Extract the (x, y) coordinate from the center of the cell holding the provided text.  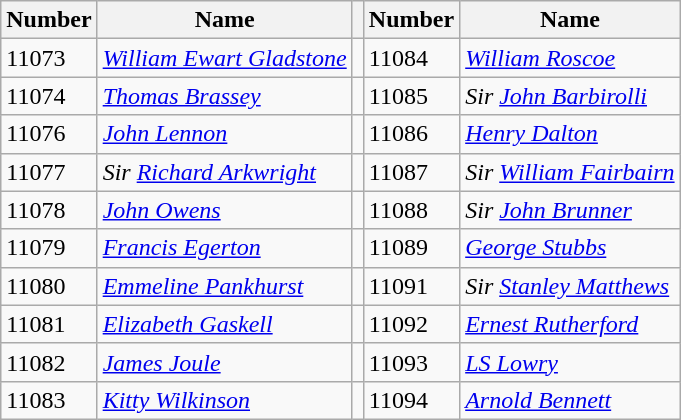
George Stubbs (570, 248)
11073 (49, 58)
Sir Richard Arkwright (224, 172)
11092 (411, 324)
Arnold Bennett (570, 400)
11078 (49, 210)
Francis Egerton (224, 248)
Ernest Rutherford (570, 324)
11089 (411, 248)
11074 (49, 96)
LS Lowry (570, 362)
Henry Dalton (570, 134)
11084 (411, 58)
John Lennon (224, 134)
11079 (49, 248)
11086 (411, 134)
11087 (411, 172)
Kitty Wilkinson (224, 400)
William Ewart Gladstone (224, 58)
11082 (49, 362)
Thomas Brassey (224, 96)
11091 (411, 286)
Elizabeth Gaskell (224, 324)
Sir William Fairbairn (570, 172)
11088 (411, 210)
11094 (411, 400)
11083 (49, 400)
11081 (49, 324)
James Joule (224, 362)
John Owens (224, 210)
Sir John Brunner (570, 210)
Sir Stanley Matthews (570, 286)
11085 (411, 96)
11077 (49, 172)
Emmeline Pankhurst (224, 286)
11076 (49, 134)
Sir John Barbirolli (570, 96)
William Roscoe (570, 58)
11080 (49, 286)
11093 (411, 362)
